Scan for the cell matching the given text and deliver its (X, Y) coordinate at center. 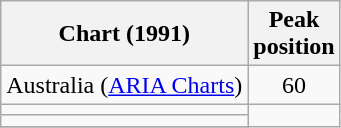
60 (294, 85)
Chart (1991) (124, 34)
Australia (ARIA Charts) (124, 85)
Peakposition (294, 34)
